For the text-containing cell, return its midpoint in [X, Y] coordinate format. 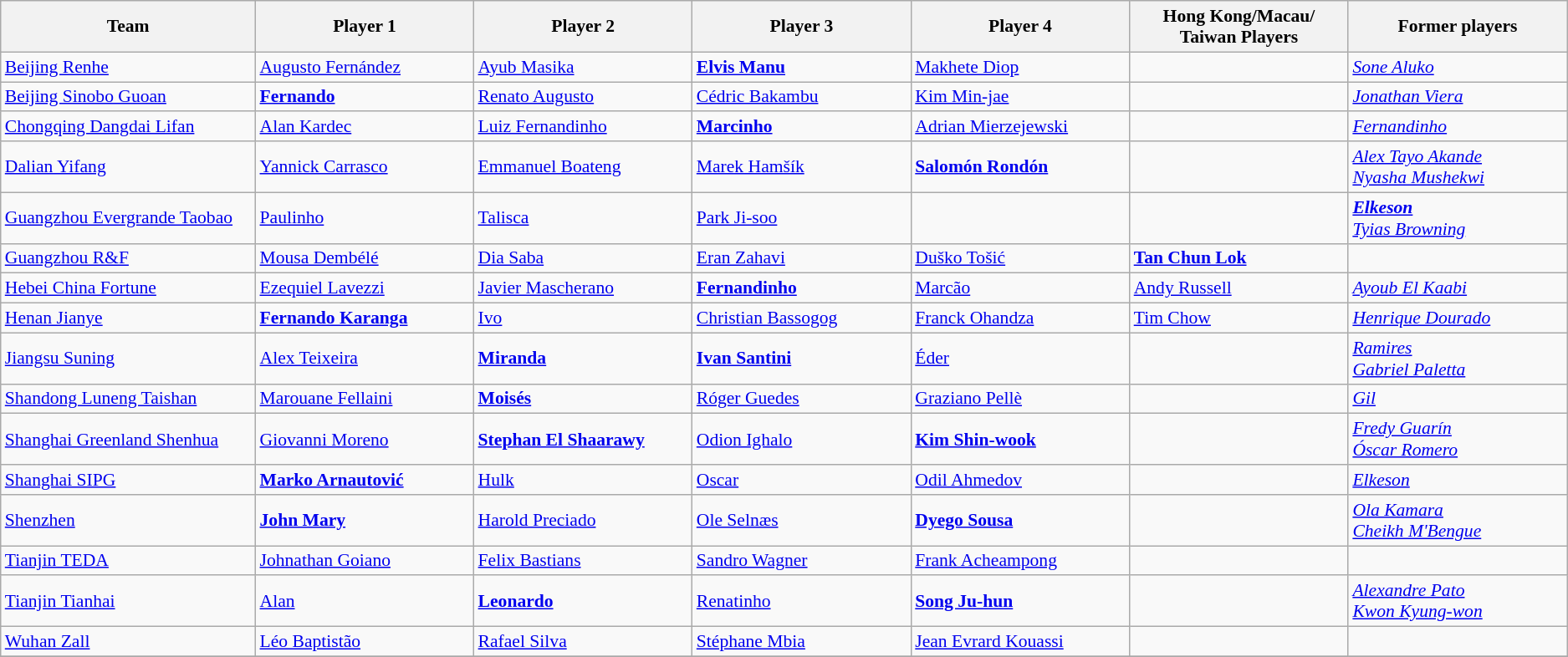
Hong Kong/Macau/Taiwan Players [1239, 27]
Emmanuel Boateng [584, 167]
Yannick Carrasco [365, 167]
Marcão [1020, 288]
Javier Mascherano [584, 288]
Beijing Sinobo Guoan [129, 97]
Henrique Dourado [1457, 318]
Oscar [801, 480]
Renato Augusto [584, 97]
Tim Chow [1239, 318]
Sone Aluko [1457, 67]
Frank Acheampong [1020, 561]
Leonardo [584, 602]
Former players [1457, 27]
Graziano Pellè [1020, 399]
Gil [1457, 399]
Tianjin TEDA [129, 561]
Augusto Fernández [365, 67]
Shenzhen [129, 520]
Christian Bassogog [801, 318]
Andy Russell [1239, 288]
Rafael Silva [584, 642]
Talisca [584, 217]
Wuhan Zall [129, 642]
John Mary [365, 520]
Alexandre Pato Kwon Kyung-won [1457, 602]
Jean Evrard Kouassi [1020, 642]
Stéphane Mbia [801, 642]
Ayoub El Kaabi [1457, 288]
Team [129, 27]
Ezequiel Lavezzi [365, 288]
Henan Jianye [129, 318]
Mousa Dembélé [365, 258]
Tan Chun Lok [1239, 258]
Guangzhou Evergrande Taobao [129, 217]
Ivan Santini [801, 358]
Luiz Fernandinho [584, 127]
Marek Hamšík [801, 167]
Kim Min-jae [1020, 97]
Tianjin Tianhai [129, 602]
Player 4 [1020, 27]
Jiangsu Suning [129, 358]
Ivo [584, 318]
Odil Ahmedov [1020, 480]
Johnathan Goiano [365, 561]
Adrian Mierzejewski [1020, 127]
Shandong Luneng Taishan [129, 399]
Park Ji-soo [801, 217]
Elkeson [1457, 480]
Dalian Yifang [129, 167]
Harold Preciado [584, 520]
Alex Teixeira [365, 358]
Fernando [365, 97]
Alex Tayo Akande Nyasha Mushekwi [1457, 167]
Miranda [584, 358]
Song Ju-hun [1020, 602]
Alan [365, 602]
Léo Baptistão [365, 642]
Hebei China Fortune [129, 288]
Salomón Rondón [1020, 167]
Alan Kardec [365, 127]
Marouane Fellaini [365, 399]
Elvis Manu [801, 67]
Dia Saba [584, 258]
Guangzhou R&F [129, 258]
Hulk [584, 480]
Fernando Karanga [365, 318]
Eran Zahavi [801, 258]
Shanghai Greenland Shenhua [129, 440]
Paulinho [365, 217]
Ayub Masika [584, 67]
Makhete Diop [1020, 67]
Odion Ighalo [801, 440]
Dyego Sousa [1020, 520]
Renatinho [801, 602]
Ola Kamara Cheikh M'Bengue [1457, 520]
Marko Arnautović [365, 480]
Kim Shin-wook [1020, 440]
Franck Ohandza [1020, 318]
Player 2 [584, 27]
Shanghai SIPG [129, 480]
Duško Tošić [1020, 258]
Cédric Bakambu [801, 97]
Ramires Gabriel Paletta [1457, 358]
Elkeson Tyias Browning [1457, 217]
Jonathan Viera [1457, 97]
Sandro Wagner [801, 561]
Stephan El Shaarawy [584, 440]
Player 3 [801, 27]
Player 1 [365, 27]
Felix Bastians [584, 561]
Róger Guedes [801, 399]
Beijing Renhe [129, 67]
Giovanni Moreno [365, 440]
Chongqing Dangdai Lifan [129, 127]
Fredy Guarín Óscar Romero [1457, 440]
Éder [1020, 358]
Ole Selnæs [801, 520]
Moisés [584, 399]
Marcinho [801, 127]
